Locate the cell with the specified text and output its (x, y) center coordinate. 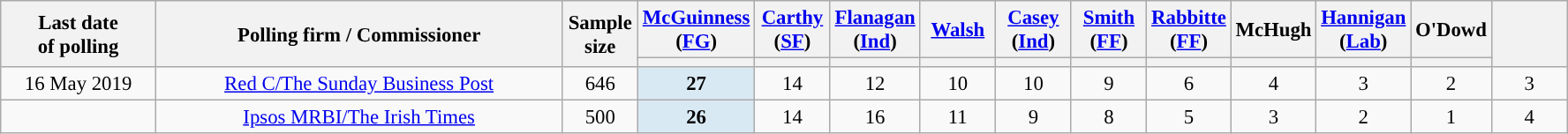
Smith (FF) (1109, 30)
500 (600, 117)
McGuinness (FG) (697, 30)
646 (600, 84)
O'Dowd (1451, 30)
6 (1188, 84)
Casey (Ind) (1034, 30)
26 (697, 117)
16 May 2019 (79, 84)
Carthy (SF) (793, 30)
Red C/The Sunday Business Post (358, 84)
Polling firm / Commissioner (358, 33)
16 (875, 117)
Walsh (958, 30)
5 (1188, 117)
Last dateof polling (79, 33)
Flanagan (Ind) (875, 30)
McHugh (1273, 30)
Ipsos MRBI/The Irish Times (358, 117)
27 (697, 84)
Rabbitte (FF) (1188, 30)
1 (1451, 117)
12 (875, 84)
11 (958, 117)
8 (1109, 117)
Samplesize (600, 33)
Hannigan (Lab) (1363, 30)
